Pinpoint the cell where the given text exists, returning its (x, y) midpoint coordinate. 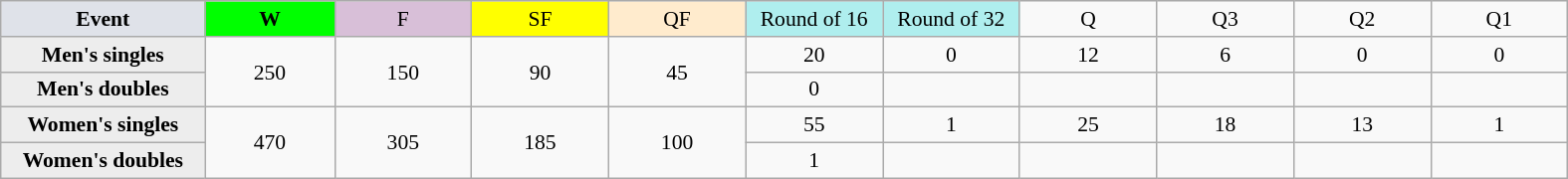
100 (677, 143)
90 (541, 72)
25 (1088, 125)
Event (104, 19)
20 (814, 55)
Q (1088, 19)
13 (1362, 125)
470 (270, 143)
Q2 (1362, 19)
45 (677, 72)
SF (541, 19)
18 (1226, 125)
Q1 (1499, 19)
Women's singles (104, 125)
150 (403, 72)
305 (403, 143)
250 (270, 72)
6 (1226, 55)
12 (1088, 55)
W (270, 19)
Men's singles (104, 55)
Women's doubles (104, 161)
Round of 32 (951, 19)
Q3 (1226, 19)
185 (541, 143)
F (403, 19)
Round of 16 (814, 19)
Men's doubles (104, 89)
55 (814, 125)
QF (677, 19)
